Find where the given text appears and provide that cell's center as [X, Y] coordinate. 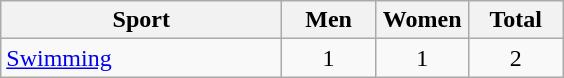
Sport [142, 20]
Swimming [142, 58]
2 [516, 58]
Women [422, 20]
Men [329, 20]
Total [516, 20]
